Detect which cell encompasses the target text, then output its (x, y) center coordinate. 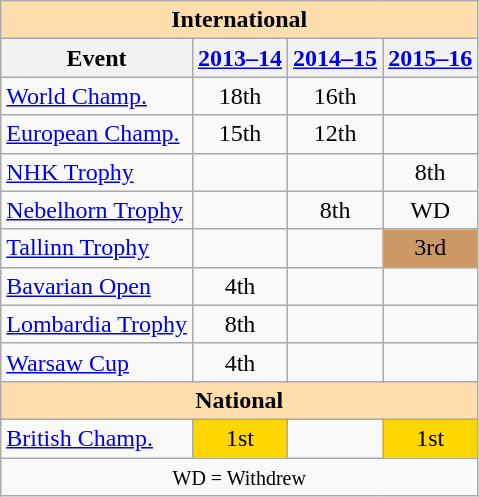
Bavarian Open (97, 286)
Event (97, 58)
3rd (430, 248)
2013–14 (240, 58)
British Champ. (97, 438)
2015–16 (430, 58)
NHK Trophy (97, 172)
Warsaw Cup (97, 362)
Tallinn Trophy (97, 248)
18th (240, 96)
WD (430, 210)
National (240, 400)
16th (336, 96)
World Champ. (97, 96)
International (240, 20)
15th (240, 134)
WD = Withdrew (240, 477)
2014–15 (336, 58)
Lombardia Trophy (97, 324)
Nebelhorn Trophy (97, 210)
European Champ. (97, 134)
12th (336, 134)
